Return the (x, y) coordinate for the center point of the cell that contains the specified text.  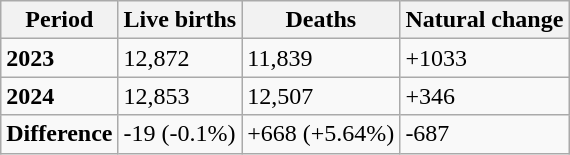
Deaths (321, 20)
+346 (484, 96)
12,853 (180, 96)
+1033 (484, 58)
Period (60, 20)
-687 (484, 134)
-19 (-0.1%) (180, 134)
2023 (60, 58)
Live births (180, 20)
Difference (60, 134)
12,872 (180, 58)
2024 (60, 96)
+668 (+5.64%) (321, 134)
Natural change (484, 20)
12,507 (321, 96)
11,839 (321, 58)
